Scan for the cell matching the given text and deliver its (X, Y) coordinate at center. 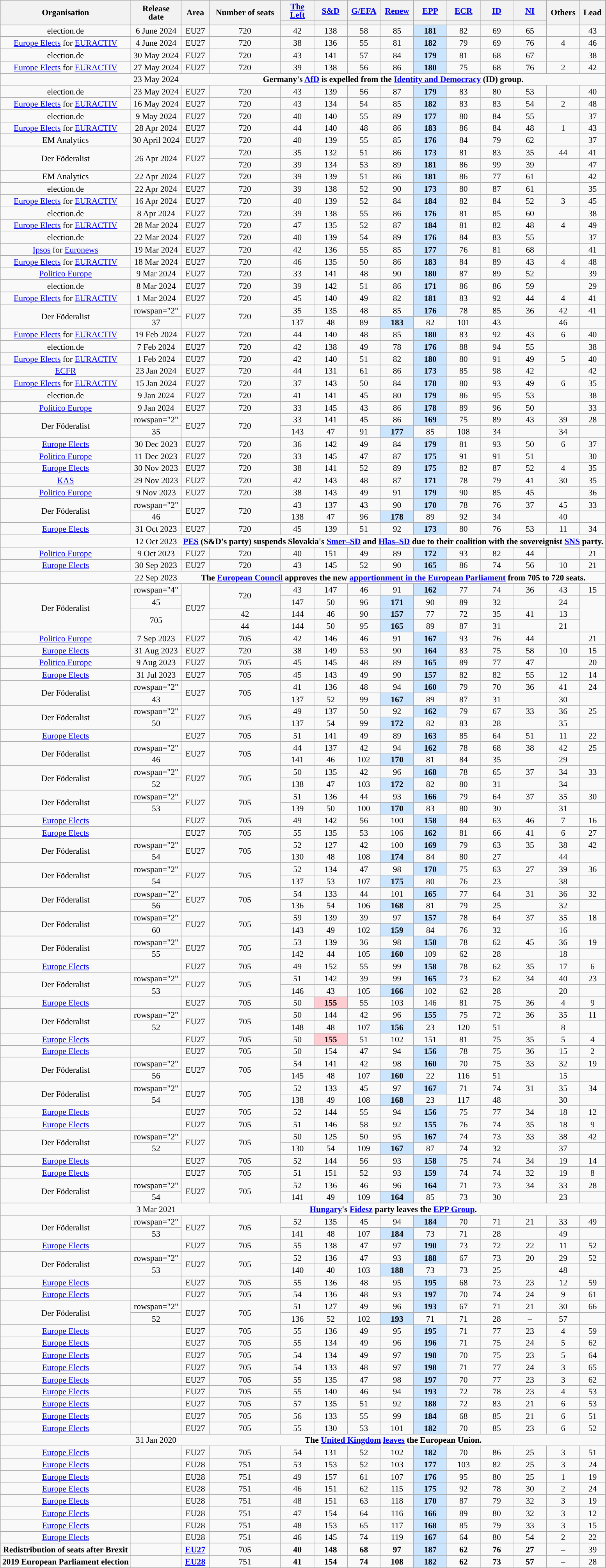
31 Aug 2023 (156, 650)
ECFR (66, 371)
6 June 2024 (156, 30)
28 Mar 2024 (156, 225)
187 (430, 1550)
31 Jul 2023 (156, 675)
13 (563, 614)
3 Mar 2021 (156, 1209)
9 Oct 2023 (156, 554)
Germany's AfD is expelled from the Identity and Democracy (ID) group. (393, 80)
Others (563, 12)
ECR (464, 11)
Redistribution of seats after Brexit (66, 1550)
16 Apr 2024 (156, 201)
152 (331, 966)
174 (397, 857)
7 (563, 820)
118 (397, 1501)
9 May 2024 (156, 116)
149 (331, 650)
1 Feb 2024 (156, 359)
88 (464, 347)
31 Oct 2023 (156, 529)
19 Feb 2024 (156, 335)
Organisation (66, 12)
8 Apr 2024 (156, 213)
Releasedate (156, 12)
125 (331, 1137)
190 (430, 1246)
9 Aug 2023 (156, 663)
28 Apr 2024 (156, 128)
30 Nov 2023 (156, 468)
12 Oct 2023 (156, 541)
9 Mar 2024 (156, 274)
9 Nov 2023 (156, 493)
30 Sep 2023 (156, 565)
The United Kingdom leaves the European Union. (393, 1440)
30 April 2024 (156, 141)
119 (397, 1537)
29 Nov 2023 (156, 480)
Renew (397, 11)
115 (397, 1489)
Number of seats (245, 12)
19 Mar 2024 (156, 250)
Lead (593, 12)
26 Apr 2024 (156, 158)
Hungary's Fidesz party leaves the EPP Group. (393, 1209)
G/EFA (364, 11)
120 (464, 1027)
196 (430, 1343)
11 Dec 2023 (156, 456)
8 Mar 2024 (156, 286)
30 May 2024 (156, 55)
18 Mar 2024 (156, 262)
16 May 2024 (156, 104)
17 (563, 966)
30 Dec 2023 (156, 444)
S&D (331, 11)
PES (S&D's party) suspends Slovakia's Smer–SD and Hlas–SD due to their coalition with the sovereignist SNS party. (393, 541)
The Left (297, 11)
Ipsos for Euronews (66, 250)
Area (195, 12)
NI (530, 11)
22 Sep 2023 (156, 578)
23 Jan 2024 (156, 371)
EPP (430, 11)
27 May 2024 (156, 67)
4 June 2024 (156, 43)
163 (430, 735)
31 Jan 2020 (156, 1440)
ID (496, 11)
2019 European Parliament election (66, 1561)
7 Feb 2024 (156, 347)
KAS (66, 480)
132 (331, 152)
7 Sep 2023 (156, 639)
The European Council approves the new apportionment in the European Parliament from 705 to 720 seats. (393, 578)
15 Jan 2024 (156, 383)
rowspan="4" (156, 589)
22 Mar 2024 (156, 237)
1 Mar 2024 (156, 298)
